Detect which cell encompasses the target text, then output its (x, y) center coordinate. 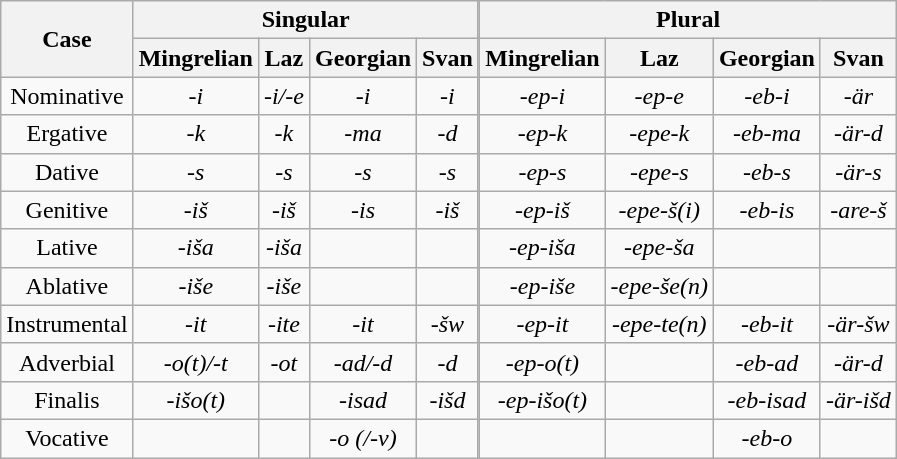
-is (362, 210)
Singular (306, 20)
-eb-is (766, 210)
-epe-te(n) (659, 324)
-ad/-d (362, 362)
-epe-ša (659, 248)
-o(t)/-t (196, 362)
-är-išd (858, 400)
-ot (284, 362)
-eb-isad (766, 400)
-are-š (858, 210)
-ep-o(t) (542, 362)
-eb-i (766, 96)
-i/-e (284, 96)
Instrumental (67, 324)
-ep-it (542, 324)
-epe-š(i) (659, 210)
-epe-k (659, 134)
-ep-iša (542, 248)
-ma (362, 134)
-išd (448, 400)
Nominative (67, 96)
Plural (688, 20)
-ep-iš (542, 210)
-eb-ad (766, 362)
Ablative (67, 286)
-epe-s (659, 172)
-eb-s (766, 172)
-eb-ma (766, 134)
-eb-it (766, 324)
-epe-še(n) (659, 286)
-išo(t) (196, 400)
Genitive (67, 210)
-ep-išo(t) (542, 400)
Ergative (67, 134)
-ep-s (542, 172)
-ep-iše (542, 286)
Lative (67, 248)
Case (67, 39)
Dative (67, 172)
-šw (448, 324)
-o (/-v) (362, 438)
-ep-i (542, 96)
-isad (362, 400)
-är-šw (858, 324)
-ite (284, 324)
-ep-k (542, 134)
-eb-o (766, 438)
-är (858, 96)
Vocative (67, 438)
Finalis (67, 400)
-är-s (858, 172)
Adverbial (67, 362)
-ep-e (659, 96)
